Detect which cell encompasses the target text, then output its (X, Y) center coordinate. 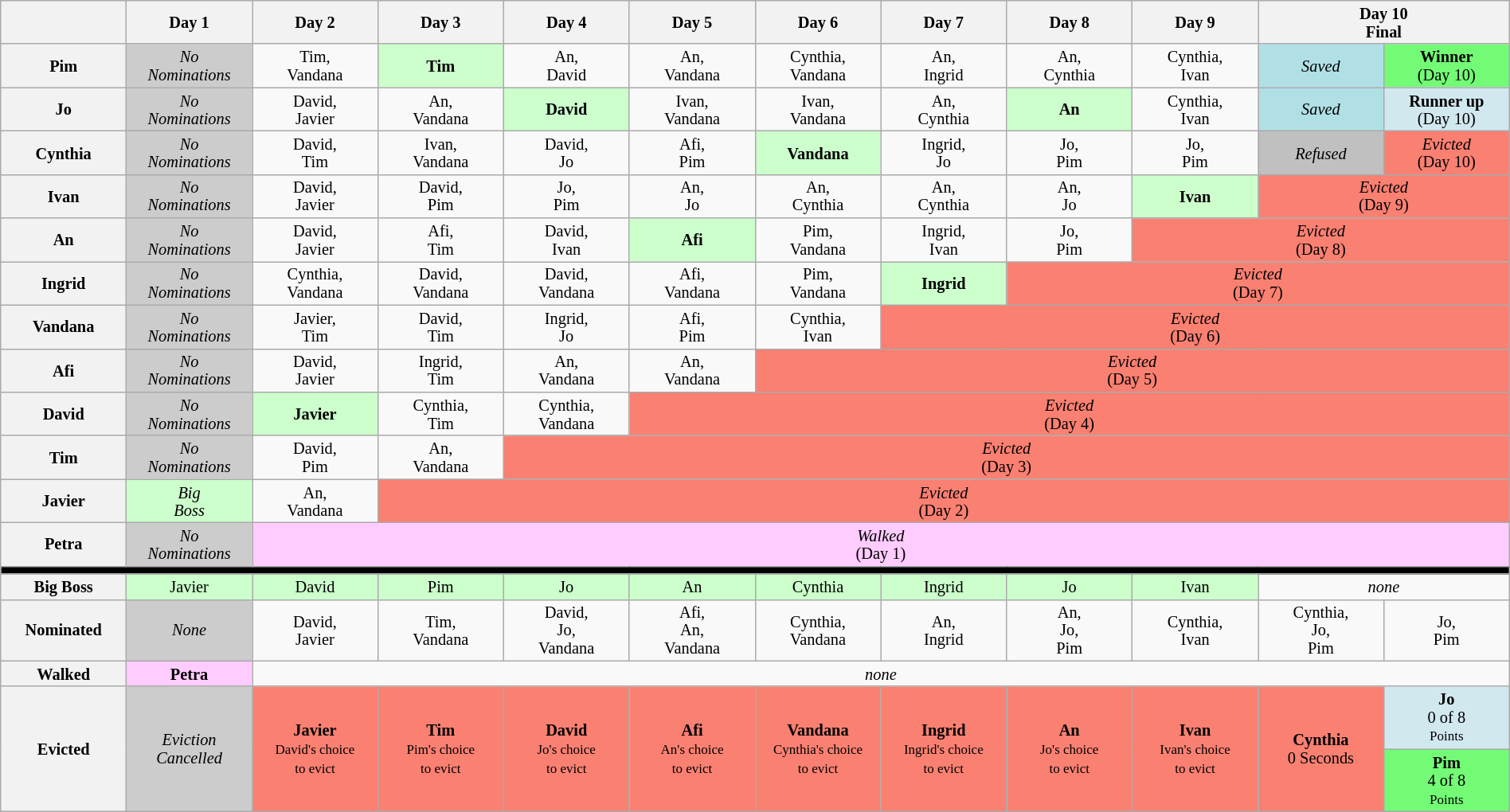
Evicted(Day 4) (1069, 414)
Evicted(Day 9) (1384, 196)
Refused (1321, 153)
An,Jo,Pim (1070, 630)
Pim4 of 8Points (1446, 780)
Winner(Day 10) (1446, 65)
BigBoss (190, 502)
Evicted(Day 6) (1195, 326)
Evicted(Day 5) (1132, 371)
AfiAn's choiceto evict (692, 748)
Big Boss (64, 587)
Walked (64, 673)
Cynthia,Jo,Pim (1321, 630)
EvictionCancelled (190, 748)
Day 3 (440, 22)
David,Jo (566, 153)
Day 1 (190, 22)
Day 10Final (1384, 22)
Evicted (64, 748)
Day 5 (692, 22)
DavidJo's choiceto evict (566, 748)
Day 9 (1195, 22)
Day 2 (315, 22)
Afi,Vandana (692, 283)
Day 8 (1070, 22)
David,Ivan (566, 240)
Runner up(Day 10) (1446, 110)
David,Jo,Vandana (566, 630)
Evicted(Day 8) (1321, 240)
IngridIngrid's choiceto evict (944, 748)
Day 7 (944, 22)
Afi,An,Vandana (692, 630)
Jo0 of 8Points (1446, 718)
Afi,Tim (440, 240)
TimPim's choiceto evict (440, 748)
Cynthia0 Seconds (1321, 748)
An,David (566, 65)
Javier,Tim (315, 326)
Evicted(Day 7) (1258, 283)
Ingrid,Ivan (944, 240)
Cynthia,Tim (440, 414)
Evicted(Day 10) (1446, 153)
JavierDavid's choiceto evict (315, 748)
IvanIvan's choiceto evict (1195, 748)
Evicted(Day 2) (943, 502)
Nominated (64, 630)
Ingrid,Tim (440, 371)
Day 6 (818, 22)
Day 4 (566, 22)
None (190, 630)
Evicted(Day 3) (1007, 457)
AnJo's choiceto evict (1070, 748)
Walked(Day 1) (881, 545)
VandanaCynthia's choiceto evict (818, 748)
